Determine the (x, y) coordinate at the center of the cell enclosing the given text.  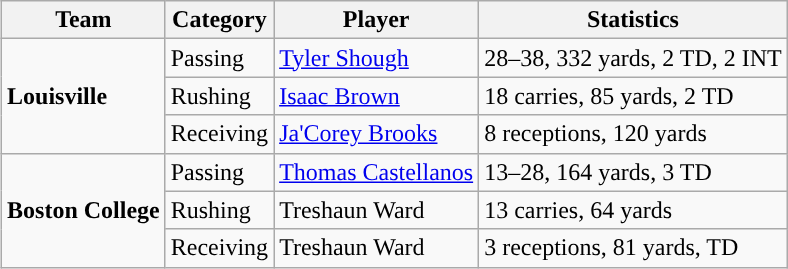
Thomas Castellanos (376, 172)
Louisville (84, 96)
28–38, 332 yards, 2 TD, 2 INT (634, 58)
13–28, 164 yards, 3 TD (634, 172)
Statistics (634, 20)
Team (84, 20)
Ja'Corey Brooks (376, 134)
Boston College (84, 210)
18 carries, 85 yards, 2 TD (634, 96)
Isaac Brown (376, 96)
8 receptions, 120 yards (634, 134)
Tyler Shough (376, 58)
Player (376, 20)
3 receptions, 81 yards, TD (634, 248)
Category (219, 20)
13 carries, 64 yards (634, 210)
